Pinpoint the cell where the given text exists, returning its (X, Y) midpoint coordinate. 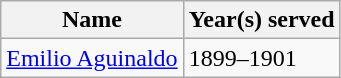
Emilio Aguinaldo (92, 58)
Name (92, 20)
Year(s) served (262, 20)
1899–1901 (262, 58)
